Provide the [x, y] coordinate of the cell's center where the given text is located.  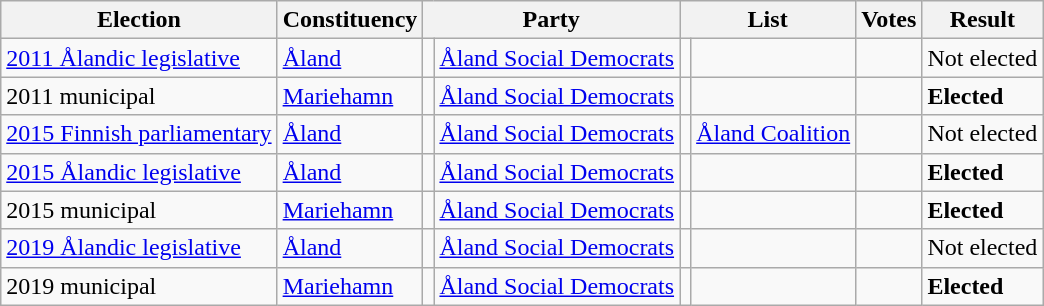
2015 municipal [139, 210]
List [768, 20]
2011 Ålandic legislative [139, 58]
2019 municipal [139, 286]
Åland Coalition [774, 134]
2015 Finnish parliamentary [139, 134]
Constituency [350, 20]
2011 municipal [139, 96]
Votes [889, 20]
2015 Ålandic legislative [139, 172]
Party [552, 20]
2019 Ålandic legislative [139, 248]
Result [982, 20]
Election [139, 20]
